Find where the given text appears and provide that cell's center as [X, Y] coordinate. 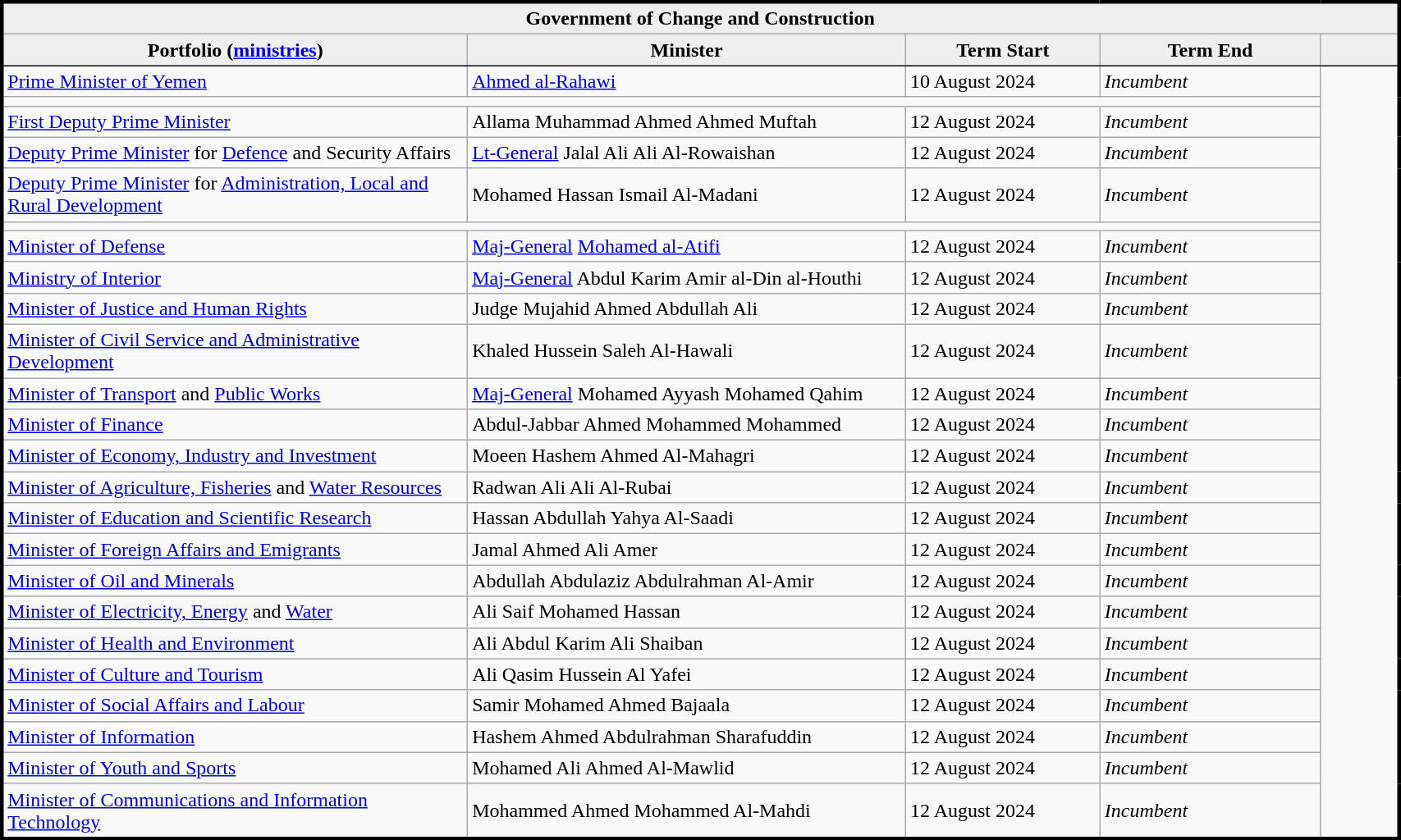
Abdul-Jabbar Ahmed Mohammed Mohammed [687, 425]
Term End [1210, 50]
Minister of Defense [235, 246]
First Deputy Prime Minister [235, 121]
Maj-General Mohamed Ayyash Mohamed Qahim [687, 393]
Lt-General Jalal Ali Ali Al-Rowaishan [687, 153]
Minister of Foreign Affairs and Emigrants [235, 550]
Mohamed Hassan Ismail Al-Madani [687, 195]
Khaled Hussein Saleh Al-Hawali [687, 351]
Minister of Transport and Public Works [235, 393]
Minister of Communications and Information Technology [235, 810]
Minister of Justice and Human Rights [235, 308]
Hassan Abdullah Yahya Al-Saadi [687, 518]
Minister of Civil Service and Administrative Development [235, 351]
Deputy Prime Minister for Administration, Local and Rural Development [235, 195]
Minister of Culture and Tourism [235, 674]
Jamal Ahmed Ali Amer [687, 550]
Minister of Agriculture, Fisheries and Water Resources [235, 487]
Minister of Finance [235, 425]
Minister of Health and Environment [235, 643]
Minister of Economy, Industry and Investment [235, 456]
Judge Mujahid Ahmed Abdullah Ali [687, 308]
Minister of Youth and Sports [235, 768]
Minister of Information [235, 737]
Maj-General Abdul Karim Amir al-Din al-Houthi [687, 277]
Hashem Ahmed Abdulrahman Sharafuddin [687, 737]
Deputy Prime Minister for Defence and Security Affairs [235, 153]
Minister of Education and Scientific Research [235, 518]
Allama Muhammad Ahmed Ahmed Muftah [687, 121]
Minister of Social Affairs and Labour [235, 705]
Ali Saif Mohamed Hassan [687, 612]
Minister of Electricity, Energy and Water [235, 612]
Term Start [1003, 50]
Minister [687, 50]
Samir Mohamed Ahmed Bajaala [687, 705]
Government of Change and Construction [700, 18]
Portfolio (ministries) [235, 50]
Mohamed Ali Ahmed Al-Mawlid [687, 768]
Ministry of Interior [235, 277]
Radwan Ali Ali Al-Rubai [687, 487]
Ahmed al-Rahawi [687, 81]
Ali Qasim Hussein Al Yafei [687, 674]
Ali Abdul Karim Ali Shaiban [687, 643]
Abdullah Abdulaziz Abdulrahman Al-Amir [687, 581]
Maj-General Mohamed al-Atifi [687, 246]
10 August 2024 [1003, 81]
Minister of Oil and Minerals [235, 581]
Prime Minister of Yemen [235, 81]
Mohammed Ahmed Mohammed Al-Mahdi [687, 810]
Moeen Hashem Ahmed Al-Mahagri [687, 456]
